Return [x, y] of the center of cell containing provided text 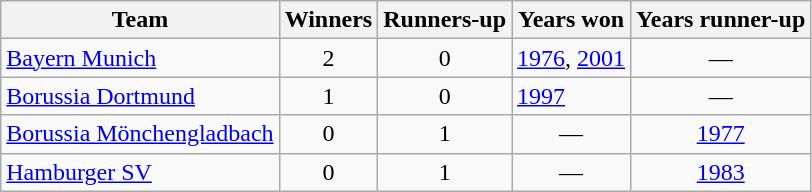
Runners-up [445, 20]
1997 [572, 96]
Team [140, 20]
2 [328, 58]
Borussia Mönchengladbach [140, 134]
1983 [721, 172]
Hamburger SV [140, 172]
Bayern Munich [140, 58]
Years won [572, 20]
1977 [721, 134]
Winners [328, 20]
Borussia Dortmund [140, 96]
Years runner-up [721, 20]
1976, 2001 [572, 58]
